Return the [x, y] coordinate for the center point of the cell that contains the specified text.  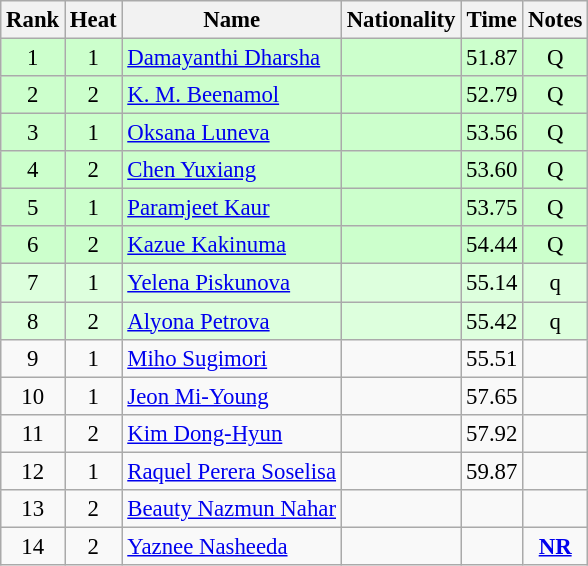
Beauty Nazmun Nahar [232, 509]
53.56 [492, 133]
9 [33, 358]
59.87 [492, 471]
8 [33, 321]
5 [33, 208]
7 [33, 283]
Time [492, 20]
57.92 [492, 433]
Alyona Petrova [232, 321]
53.75 [492, 208]
10 [33, 396]
52.79 [492, 95]
Nationality [400, 20]
Jeon Mi-Young [232, 396]
55.42 [492, 321]
Chen Yuxiang [232, 170]
Yelena Piskunova [232, 283]
Oksana Luneva [232, 133]
12 [33, 471]
4 [33, 170]
55.51 [492, 358]
Raquel Perera Soselisa [232, 471]
54.44 [492, 245]
51.87 [492, 58]
14 [33, 546]
K. M. Beenamol [232, 95]
Kim Dong-Hyun [232, 433]
53.60 [492, 170]
Name [232, 20]
Heat [94, 20]
6 [33, 245]
Yaznee Nasheeda [232, 546]
55.14 [492, 283]
Damayanthi Dharsha [232, 58]
13 [33, 509]
Miho Sugimori [232, 358]
Rank [33, 20]
NR [556, 546]
Paramjeet Kaur [232, 208]
Notes [556, 20]
57.65 [492, 396]
3 [33, 133]
Kazue Kakinuma [232, 245]
11 [33, 433]
